Pinpoint the cell where the given text exists, returning its (X, Y) midpoint coordinate. 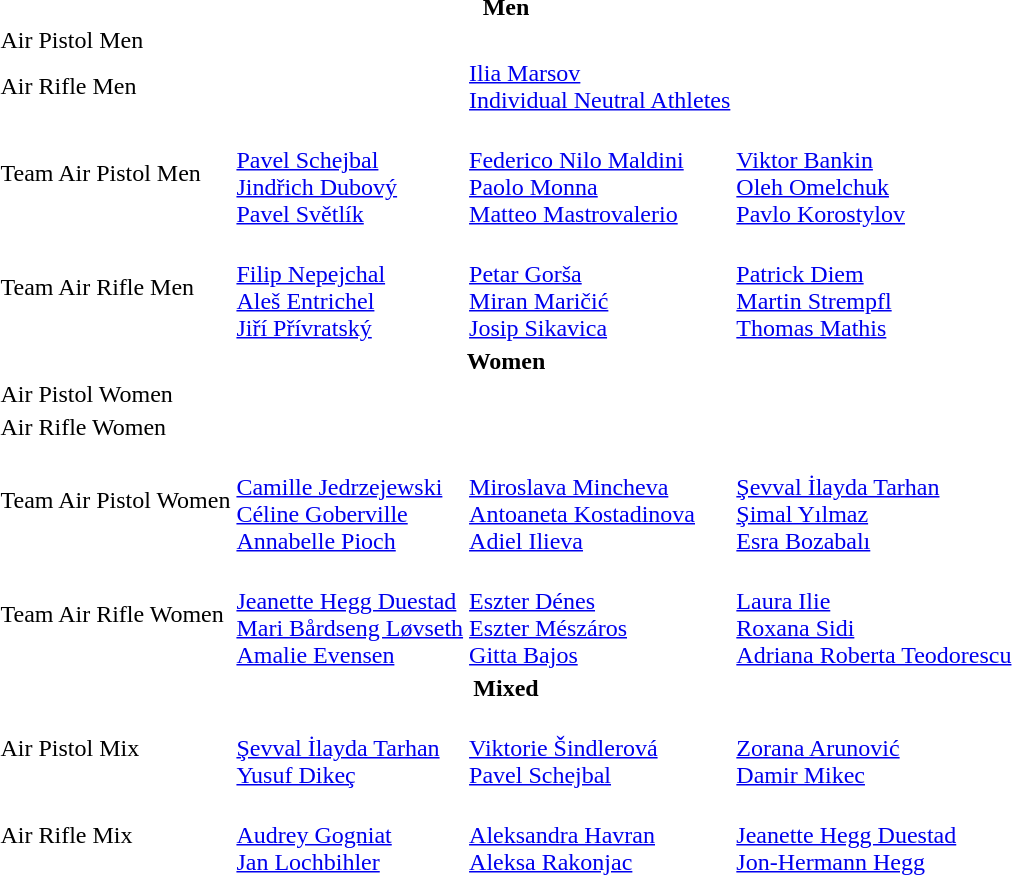
Federico Nilo MaldiniPaolo MonnaMatteo Mastrovalerio (600, 174)
Ilia MarsovIndividual Neutral Athletes (600, 86)
Filip NepejchalAleš EntrichelJiří Přívratský (350, 288)
Jeanette Hegg DuestadMari Bårdseng LøvsethAmalie Evensen (350, 614)
Şevval İlayda TarhanYusuf Dikeç (350, 748)
Pavel SchejbalJindřich DubovýPavel Světlík (350, 174)
Miroslava MinchevaAntoaneta KostadinovaAdiel Ilieva (600, 500)
Eszter DénesEszter MészárosGitta Bajos (600, 614)
Camille JedrzejewskiCéline GobervilleAnnabelle Pioch (350, 500)
Petar GoršaMiran MaričićJosip Sikavica (600, 288)
Viktorie ŠindlerováPavel Schejbal (600, 748)
